From the cell containing the given text, extract its center point as (X, Y) coordinate. 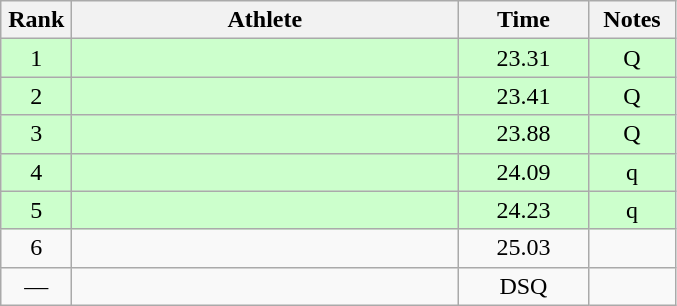
24.23 (524, 210)
23.88 (524, 134)
— (36, 286)
Time (524, 20)
2 (36, 96)
23.31 (524, 58)
Rank (36, 20)
1 (36, 58)
Athlete (265, 20)
DSQ (524, 286)
25.03 (524, 248)
6 (36, 248)
23.41 (524, 96)
Notes (632, 20)
3 (36, 134)
24.09 (524, 172)
5 (36, 210)
4 (36, 172)
